Provide the [x, y] coordinate of the cell's center where the given text is located.  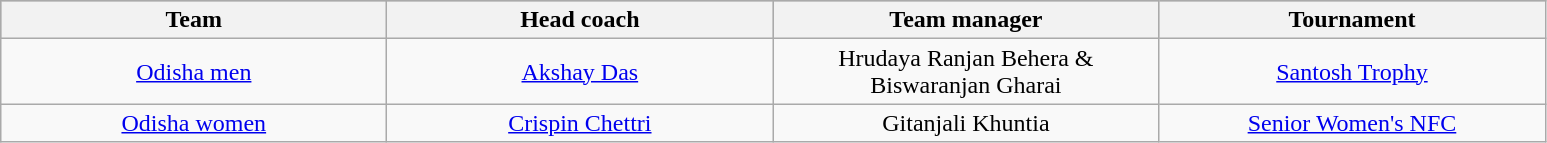
Santosh Trophy [1352, 72]
Odisha women [194, 123]
Senior Women's NFC [1352, 123]
Akshay Das [580, 72]
Crispin Chettri [580, 123]
Head coach [580, 20]
Team manager [966, 20]
Odisha men [194, 72]
Hrudaya Ranjan Behera & Biswaranjan Gharai [966, 72]
Tournament [1352, 20]
Gitanjali Khuntia [966, 123]
Team [194, 20]
